Locate the cell with the specified text and output its (x, y) center coordinate. 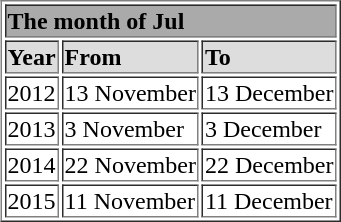
22 November (130, 164)
2014 (32, 164)
2012 (32, 92)
22 December (270, 164)
The month of Jul (171, 20)
11 November (130, 200)
13 November (130, 92)
3 December (270, 128)
Year (32, 56)
2013 (32, 128)
11 December (270, 200)
To (270, 56)
From (130, 56)
2015 (32, 200)
3 November (130, 128)
13 December (270, 92)
